Determine the [x, y] coordinate at the center of the cell enclosing the given text.  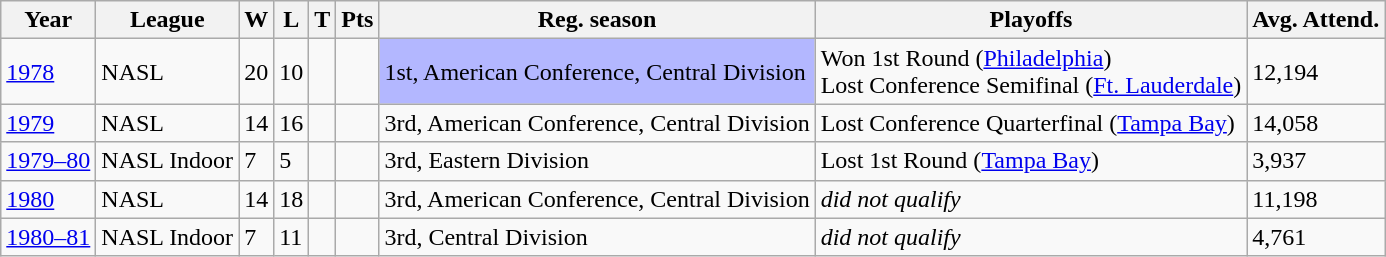
14,058 [1316, 123]
4,761 [1316, 237]
Reg. season [597, 20]
League [168, 20]
Won 1st Round (Philadelphia)Lost Conference Semifinal (Ft. Lauderdale) [1031, 72]
1st, American Conference, Central Division [597, 72]
11,198 [1316, 199]
20 [256, 72]
16 [292, 123]
L [292, 20]
11 [292, 237]
Pts [358, 20]
Year [48, 20]
10 [292, 72]
W [256, 20]
1978 [48, 72]
1980 [48, 199]
Playoffs [1031, 20]
1979 [48, 123]
18 [292, 199]
5 [292, 161]
3,937 [1316, 161]
1980–81 [48, 237]
Avg. Attend. [1316, 20]
Lost 1st Round (Tampa Bay) [1031, 161]
T [322, 20]
3rd, Central Division [597, 237]
3rd, Eastern Division [597, 161]
12,194 [1316, 72]
Lost Conference Quarterfinal (Tampa Bay) [1031, 123]
1979–80 [48, 161]
